From the cell containing the given text, extract its center point as [X, Y] coordinate. 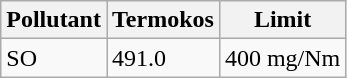
Termokos [162, 20]
Pollutant [54, 20]
400 mg/Nm [282, 58]
Limit [282, 20]
SO [54, 58]
491.0 [162, 58]
